Determine the (X, Y) coordinate at the center of the cell enclosing the given text.  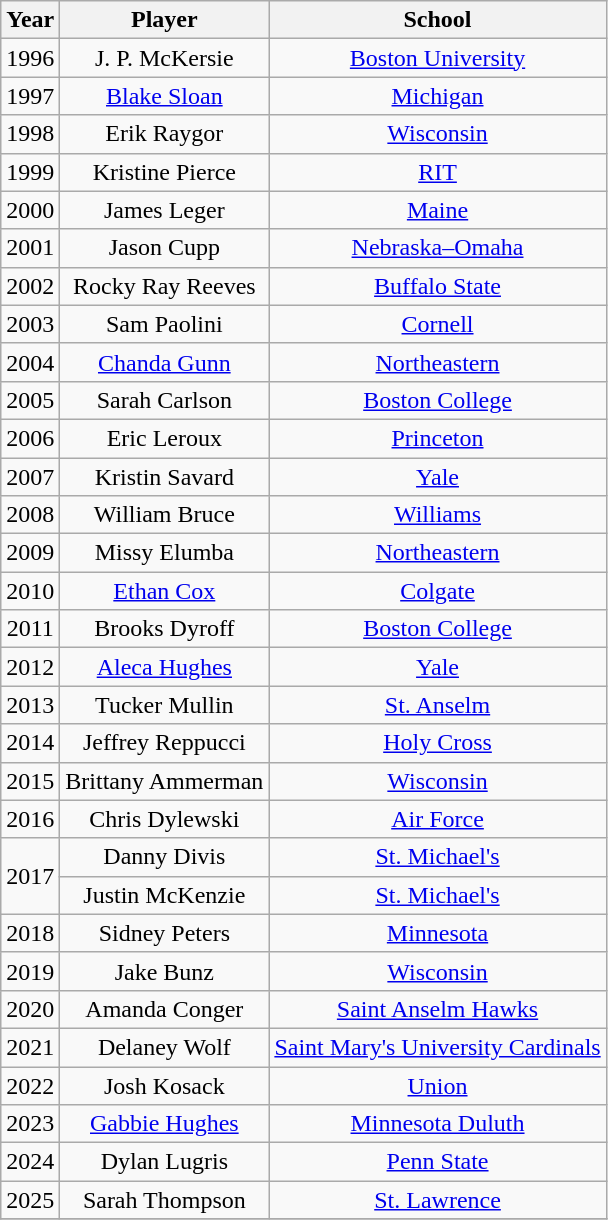
2007 (30, 477)
Amanda Conger (164, 1009)
Josh Kosack (164, 1085)
Union (438, 1085)
William Bruce (164, 515)
Brooks Dyroff (164, 629)
Minnesota (438, 933)
Buffalo State (438, 286)
Chanda Gunn (164, 362)
Brittany Ammerman (164, 781)
2024 (30, 1162)
Player (164, 20)
2010 (30, 591)
2004 (30, 362)
2003 (30, 324)
Sidney Peters (164, 933)
2001 (30, 248)
Justin McKenzie (164, 895)
Saint Mary's University Cardinals (438, 1047)
St. Lawrence (438, 1200)
Williams (438, 515)
2018 (30, 933)
2021 (30, 1047)
Air Force (438, 819)
Tucker Mullin (164, 705)
Erik Raygor (164, 134)
RIT (438, 172)
Aleca Hughes (164, 667)
St. Anselm (438, 705)
Sarah Thompson (164, 1200)
2009 (30, 553)
Eric Leroux (164, 438)
Delaney Wolf (164, 1047)
Jake Bunz (164, 971)
Year (30, 20)
2011 (30, 629)
Michigan (438, 96)
2014 (30, 743)
Jason Cupp (164, 248)
2002 (30, 286)
2016 (30, 819)
Princeton (438, 438)
Sam Paolini (164, 324)
2023 (30, 1124)
Penn State (438, 1162)
1998 (30, 134)
Jeffrey Reppucci (164, 743)
2012 (30, 667)
Rocky Ray Reeves (164, 286)
1997 (30, 96)
Kristine Pierce (164, 172)
2008 (30, 515)
2020 (30, 1009)
Missy Elumba (164, 553)
2022 (30, 1085)
Sarah Carlson (164, 400)
James Leger (164, 210)
Dylan Lugris (164, 1162)
2019 (30, 971)
Saint Anselm Hawks (438, 1009)
1996 (30, 58)
Danny Divis (164, 857)
Nebraska–Omaha (438, 248)
Colgate (438, 591)
Holy Cross (438, 743)
2005 (30, 400)
Ethan Cox (164, 591)
2006 (30, 438)
2017 (30, 876)
2025 (30, 1200)
2013 (30, 705)
Cornell (438, 324)
Blake Sloan (164, 96)
1999 (30, 172)
J. P. McKersie (164, 58)
School (438, 20)
Boston University (438, 58)
Maine (438, 210)
Kristin Savard (164, 477)
Minnesota Duluth (438, 1124)
2015 (30, 781)
Gabbie Hughes (164, 1124)
2000 (30, 210)
Chris Dylewski (164, 819)
